Pinpoint the cell where the given text exists, returning its [x, y] midpoint coordinate. 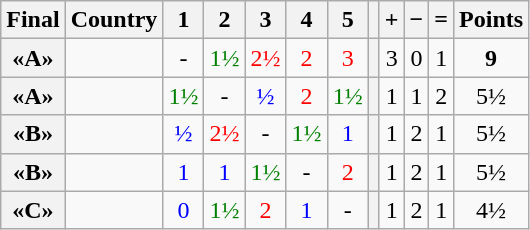
− [416, 20]
Final [33, 20]
+ [392, 20]
«C» [33, 210]
Points [492, 20]
9 [492, 58]
Country [114, 20]
4½ [492, 210]
5 [348, 20]
4 [306, 20]
= [442, 20]
